Provide the [X, Y] coordinate of the cell's center where the given text is located.  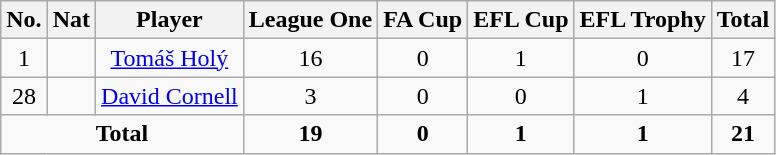
16 [310, 58]
David Cornell [170, 96]
3 [310, 96]
Tomáš Holý [170, 58]
EFL Cup [521, 20]
21 [743, 134]
17 [743, 58]
FA Cup [423, 20]
No. [24, 20]
EFL Trophy [642, 20]
Nat [71, 20]
28 [24, 96]
League One [310, 20]
Player [170, 20]
19 [310, 134]
4 [743, 96]
